Capture the cell that displays the provided text and extract its [X, Y] central coordinate. 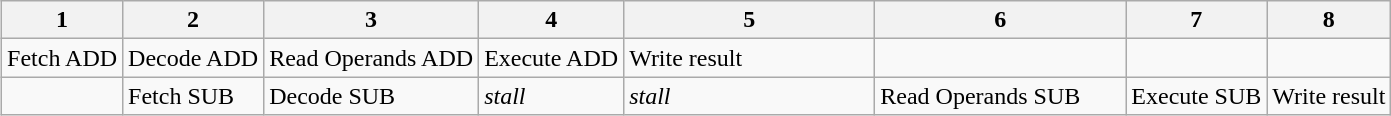
Read Operands ADD [372, 58]
Fetch SUB [194, 96]
Decode ADD [194, 58]
Decode SUB [372, 96]
5 [750, 20]
Execute ADD [552, 58]
6 [1000, 20]
8 [1329, 20]
4 [552, 20]
1 [62, 20]
3 [372, 20]
Execute SUB [1196, 96]
2 [194, 20]
Read Operands SUB [1000, 96]
7 [1196, 20]
Fetch ADD [62, 58]
